Determine the [x, y] coordinate at the center of the cell enclosing the given text.  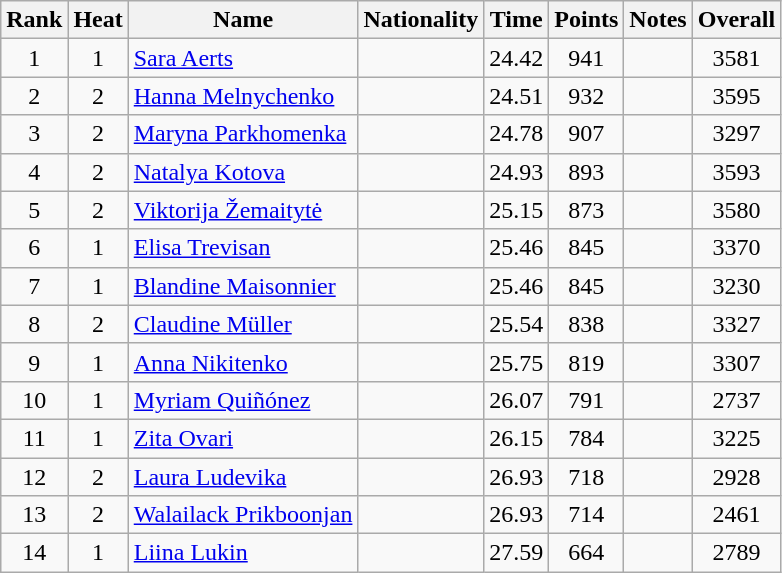
791 [586, 400]
3297 [736, 134]
26.15 [516, 438]
Sara Aerts [243, 58]
Heat [98, 20]
10 [34, 400]
784 [586, 438]
907 [586, 134]
Elisa Trevisan [243, 248]
3307 [736, 362]
3370 [736, 248]
9 [34, 362]
941 [586, 58]
819 [586, 362]
7 [34, 286]
3 [34, 134]
Myriam Quiñónez [243, 400]
Hanna Melnychenko [243, 96]
3580 [736, 210]
Maryna Parkhomenka [243, 134]
714 [586, 515]
Nationality [421, 20]
3595 [736, 96]
Points [586, 20]
13 [34, 515]
873 [586, 210]
2928 [736, 477]
Liina Lukin [243, 553]
2737 [736, 400]
3327 [736, 324]
Rank [34, 20]
3230 [736, 286]
27.59 [516, 553]
25.54 [516, 324]
25.75 [516, 362]
2461 [736, 515]
26.07 [516, 400]
Blandine Maisonnier [243, 286]
4 [34, 172]
718 [586, 477]
893 [586, 172]
8 [34, 324]
Laura Ludevika [243, 477]
2789 [736, 553]
12 [34, 477]
24.51 [516, 96]
Natalya Kotova [243, 172]
6 [34, 248]
3581 [736, 58]
664 [586, 553]
Name [243, 20]
3593 [736, 172]
14 [34, 553]
838 [586, 324]
932 [586, 96]
24.93 [516, 172]
Claudine Müller [243, 324]
Anna Nikitenko [243, 362]
25.15 [516, 210]
11 [34, 438]
24.78 [516, 134]
Overall [736, 20]
3225 [736, 438]
Viktorija Žemaitytė [243, 210]
Notes [658, 20]
5 [34, 210]
Zita Ovari [243, 438]
Walailack Prikboonjan [243, 515]
24.42 [516, 58]
Time [516, 20]
